Determine the (X, Y) coordinate at the center of the cell enclosing the given text.  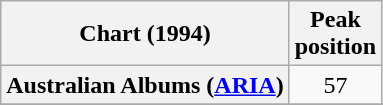
Australian Albums (ARIA) (145, 85)
Chart (1994) (145, 34)
Peakposition (335, 34)
57 (335, 85)
